Output the [X, Y] coordinate of the center of the cell containing the given text.  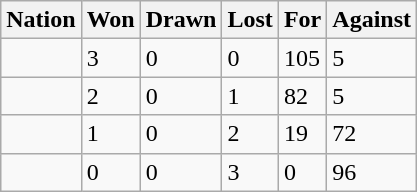
For [302, 20]
105 [302, 58]
72 [372, 134]
Drawn [181, 20]
96 [372, 172]
Lost [250, 20]
19 [302, 134]
Nation [41, 20]
82 [302, 96]
Against [372, 20]
Won [110, 20]
